Output the (X, Y) coordinate of the center of the cell containing the given text.  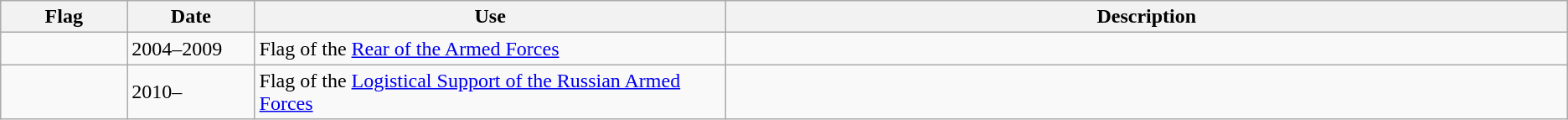
Flag of the Logistical Support of the Russian Armed Forces (490, 92)
Flag (64, 17)
Use (490, 17)
Flag of the Rear of the Armed Forces (490, 49)
Description (1146, 17)
Date (191, 17)
2010– (191, 92)
2004–2009 (191, 49)
